Pinpoint the cell where the given text exists, returning its (x, y) midpoint coordinate. 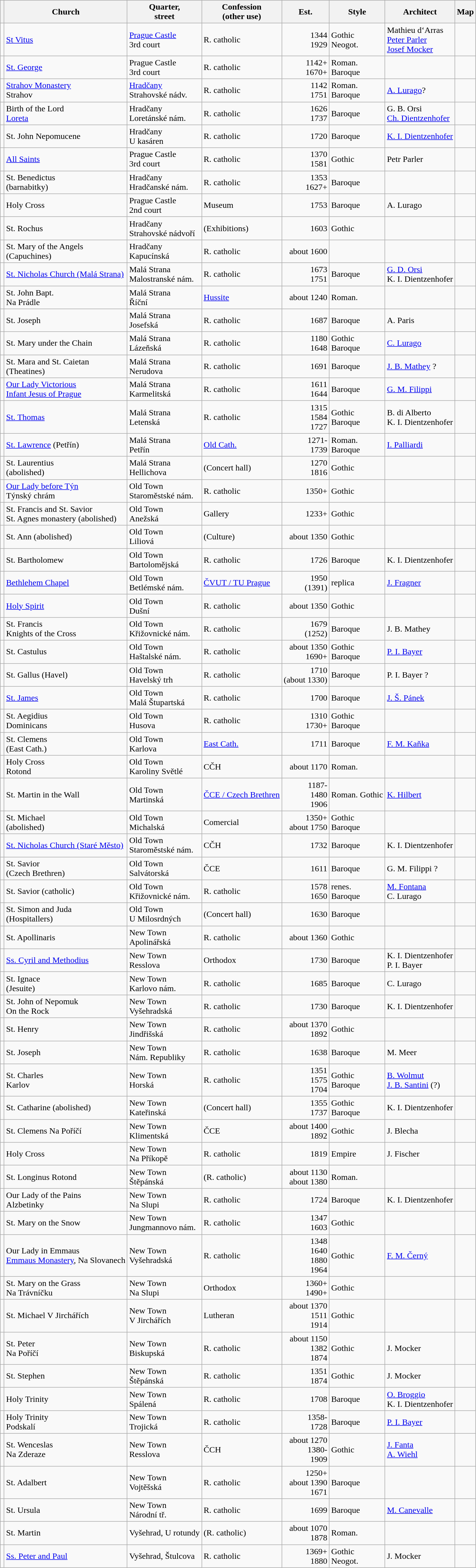
15781650 (306, 891)
(Culture) (242, 537)
about 10701878 (306, 1533)
New TownV Jirchářích (164, 1316)
J. B. Mathey ? (420, 366)
Malá StranaHellichova (164, 468)
about 14001892 (306, 1131)
New TownJungmannovo nám. (164, 1223)
1638 (306, 1052)
St. Rochus (66, 228)
1250+about 13901671 (306, 1482)
13101730+ (306, 721)
St. Savior(Czech Brethren) (66, 868)
1950(1391) (306, 583)
B. di AlbertoK. I. Dientzenhofer (420, 417)
Lutheran (242, 1316)
St. Savior (catholic) (66, 891)
HradčanyStrahovské nádv. (164, 90)
13441929 (306, 40)
New TownTrojická (164, 1422)
J. B. Mathey (420, 628)
St. Gallus (Havel) (66, 674)
1180 1648 (306, 344)
Mathieu d‘ArrasPeter ParlerJosef Mocker (420, 40)
Roman. Gothic (357, 795)
New TownBiskupská (164, 1348)
New TownHorská (164, 1080)
St. Francis and St. Savior St. Agnes monastery (abolished) (66, 514)
Petr Parler (420, 159)
St. Castulus (66, 652)
Old TownBetlémské nám. (164, 583)
1611 (306, 868)
Our Lady of the Pains Alzbetinky (66, 1200)
about 1370 1511 1914 (306, 1316)
Museum (242, 205)
New TownNa Příkopě (164, 1154)
St. Charles Karlov (66, 1080)
Architect (420, 12)
about 1130 about 1380 (306, 1177)
renes.Baroque (357, 891)
New TownNárodní tř. (164, 1510)
All Saints (66, 159)
1358-1728 (306, 1422)
M. Canevalle (420, 1510)
New TownNám. Republiky (164, 1052)
13471603 (306, 1223)
Old Cath. (242, 445)
replica (357, 583)
1687 (306, 320)
St. Mary of the Angels(Capuchines) (66, 251)
1271-1739 (306, 445)
about 1240 (306, 297)
St. James (66, 698)
1710(about 1330) (306, 674)
St. Ann (abolished) (66, 537)
Old TownMalá Štupartská (164, 698)
New TownKlimentská (164, 1131)
St. Ursula (66, 1510)
Old TownKarlova (164, 744)
13531627+ (306, 182)
1187-14801906 (306, 795)
ČVUT / TU Prague (242, 583)
1679(1252) (306, 628)
G. M. Filippi (420, 390)
1142+1670+ (306, 67)
Old TownHusova (164, 721)
St. Martin (66, 1533)
St. Mara and St. Caietan (Theatines) (66, 366)
F. M. Kaňka (420, 744)
K. Hilbert (420, 795)
K. I. DientzenhoferP. I. Bayer (420, 960)
Holy Spirit (66, 606)
New TownJindřišská (164, 1029)
St. Mary on the Grass Na Trávníčku (66, 1288)
HradčanyKapucínská (164, 251)
J. Š. Pánek (420, 698)
St Vitus (66, 40)
ČCE / Czech Brethren (242, 795)
Old TownHavelský trh (164, 674)
M. Meer (420, 1052)
1708 (306, 1399)
16731751 (306, 274)
Vyšehrad, U rotundy (164, 1533)
A. Paris (420, 320)
St. Benedictus(barnabitky) (66, 182)
New TownKateřinská (164, 1108)
G. B. OrsiCh. Dientzenhofer (420, 113)
G. D. OrsiK. I. Dientzenhofer (420, 274)
St. Peter Na Poříčí (66, 1348)
about 13501690+ (306, 652)
Bethlehem Chapel (66, 583)
about 1370 1892 (306, 1029)
St. Mary under the Chain (66, 344)
1369+1880 (306, 1556)
16261737 (306, 113)
St. Francis Knights of the Cross (66, 628)
St. Nicholas Church (Staré Město) (66, 846)
Holy CrossRotond (66, 767)
ČCH (242, 1450)
about 1600 (306, 251)
Malá StranaŘíční (164, 297)
11421751 (306, 90)
Hussite (242, 297)
Church (66, 12)
St. John Bapt. Na Prádle (66, 297)
Old Town U Milosrdných (164, 914)
New TownSpálená (164, 1399)
J. Fischer (420, 1154)
Holy Trinity (66, 1399)
St. Mary on the Snow (66, 1223)
New TownKarlovo nám. (164, 983)
13551737 (306, 1108)
Malá StranaKarmelitská (164, 390)
Old TownDušní (164, 606)
1819 (306, 1154)
St. Henry (66, 1029)
Birth of the LordLoreta (66, 113)
Malá StranaNerudova (164, 366)
Gothic Baroque (357, 344)
Confession (other use) (242, 12)
J. Fragner (420, 583)
Malá StranaLázeňská (164, 344)
1350+ (306, 491)
Old TownBartolomějská (164, 560)
St. Nicholas Church (Malá Strana) (66, 274)
Ss. Peter and Paul (66, 1556)
Map (465, 12)
Holy Trinity Podskalí (66, 1422)
Our Lady in Emmaus Emmaus Monastery, Na Slovanech (66, 1256)
13511874 (306, 1376)
F. M. Černý (420, 1256)
Prague Castle2nd court (164, 205)
St. Wenceslas Na Zderaze (66, 1450)
Malá StranaMalostranské nám. (164, 274)
St. Michael V Jirchářích (66, 1316)
New TownApolinářská (164, 937)
St. Simon and Juda(Hospitallers) (66, 914)
1699 (306, 1510)
about 115013821874 (306, 1348)
St. Clemens (East Cath.) (66, 744)
St. Longinus Rotond (66, 1177)
G. M. Filippi ? (420, 868)
J. FantaA. Wiehl (420, 1450)
Old TownMartinská (164, 795)
St. Martin in the Wall (66, 795)
M. FontanaC. Lurago (420, 891)
Malá StranaJosefská (164, 320)
East Cath. (242, 744)
1685 (306, 983)
about 1170 (306, 767)
1603 (306, 228)
Old TownAnežská (164, 514)
1360+1490+ (306, 1288)
1691 (306, 366)
Est. (306, 12)
1726 (306, 560)
Old TownKaroliny Světlé (164, 767)
St. Ignace(Jesuite) (66, 983)
131515841727 (306, 417)
1233+ (306, 514)
1711 (306, 744)
St. Michael(abolished) (66, 822)
13701581 (306, 159)
HradčanyStrahovské nádvoří (164, 228)
Malá Strana Letenská (164, 417)
St. AegidiusDominicans (66, 721)
St. Adalbert (66, 1482)
Quarter, street (164, 12)
J. Blecha (420, 1131)
St. John Nepomucene (66, 136)
12701816 (306, 468)
Old TownLiliová (164, 537)
1732 (306, 846)
St. Thomas (66, 417)
1350+about 1750 (306, 822)
O. Broggio K. I. Dientzenhofer (420, 1399)
Old TownMichalská (164, 822)
A. Lurago (420, 205)
Gallery (242, 514)
St. Apollinaris (66, 937)
1720 (306, 136)
New TownVojtěšská (164, 1482)
B. Wolmut J. B. Santini (?) (420, 1080)
about 1360 (306, 937)
St. Bartholomew (66, 560)
St. Catharine (abolished) (66, 1108)
HradčanyLoretánské nám. (164, 113)
I. Palliardi (420, 445)
1724 (306, 1200)
Ss. Cyril and Methodius (66, 960)
Style (357, 12)
about 12701380-1909 (306, 1450)
1348164018801964 (306, 1256)
St. Laurentius(abolished) (66, 468)
(Exhibitions) (242, 228)
St. George (66, 67)
Vyšehrad, Štulcova (164, 1556)
St. Lawrence (Petřín) (66, 445)
HradčanyU kasáren (164, 136)
Our Lady before TýnTýnský chrám (66, 491)
1700 (306, 698)
Strahov Monastery Strahov (66, 90)
Malá StranaPetřín (164, 445)
P. I. Bayer ? (420, 674)
Old TownSalvátorská (164, 868)
St. Stephen (66, 1376)
135115751704 (306, 1080)
1630 (306, 914)
St. Clemens Na Poříčí (66, 1131)
Old TownHaštalské nám. (164, 652)
St. John of Nepomuk On the Rock (66, 1006)
1753 (306, 205)
Our Lady VictoriousInfant Jesus of Prague (66, 390)
Comercial (242, 822)
Hradčany Hradčanské nám. (164, 182)
Empire (357, 1154)
16111644 (306, 390)
A. Lurago? (420, 90)
